Return the (X, Y) coordinate for the center point of the cell that contains the specified text.  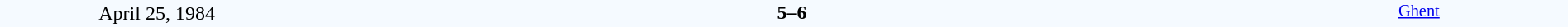
April 25, 1984 (157, 13)
Ghent (1419, 13)
5–6 (791, 12)
